Capture the cell that displays the provided text and extract its [x, y] central coordinate. 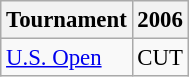
CUT [160, 58]
2006 [160, 20]
U.S. Open [66, 58]
Tournament [66, 20]
